Scan for the cell matching the given text and deliver its [X, Y] coordinate at center. 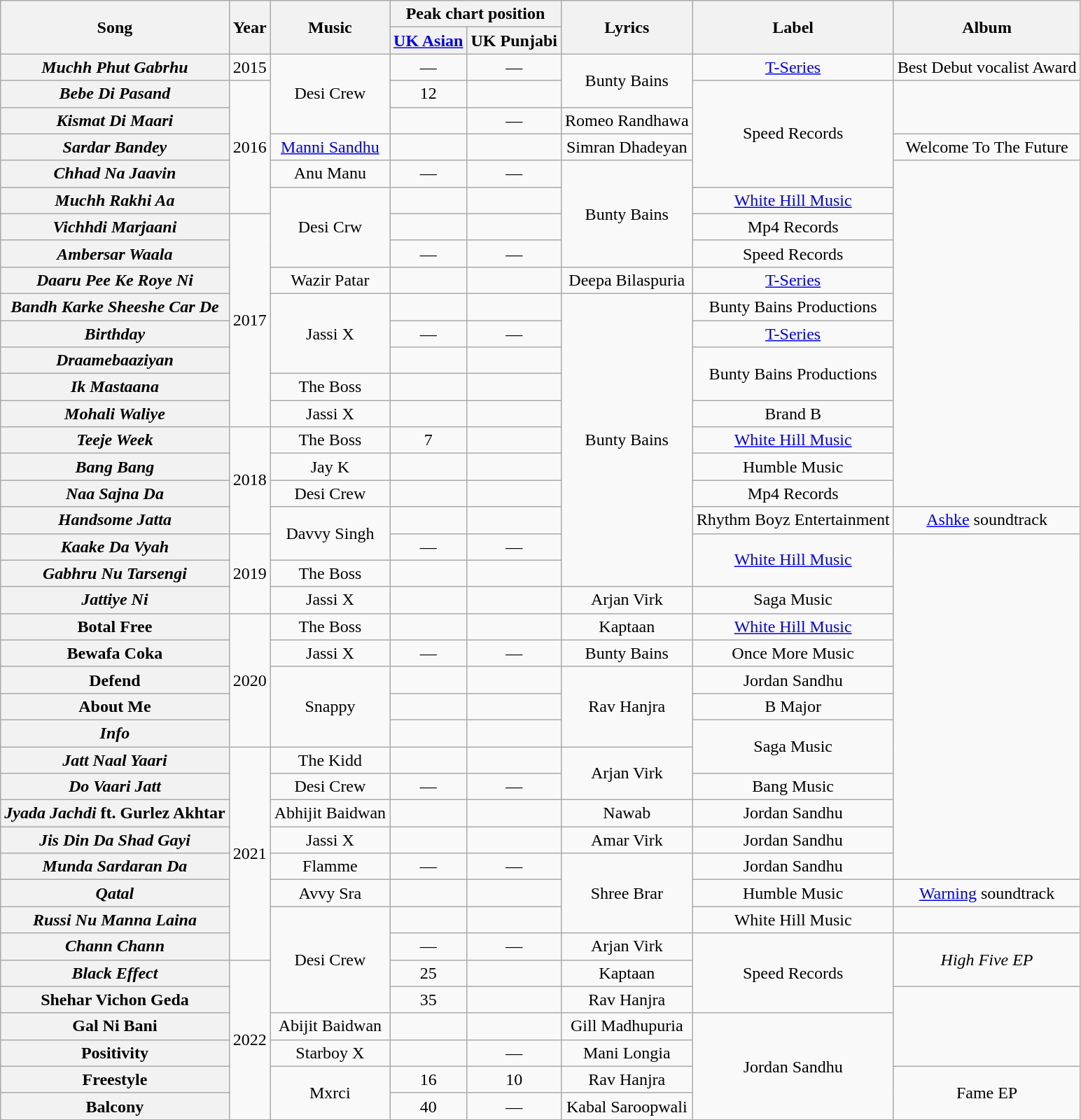
Brand B [793, 414]
Kaake Da Vyah [115, 547]
10 [514, 1079]
Botal Free [115, 626]
2015 [249, 67]
Romeo Randhawa [627, 120]
2019 [249, 573]
Vichhdi Marjaani [115, 227]
Chhad Na Jaavin [115, 174]
Abijit Baidwan [330, 1026]
Daaru Pee Ke Roye Ni [115, 280]
Jis Din Da Shad Gayi [115, 840]
Best Debut vocalist Award [987, 67]
Kabal Saroopwali [627, 1106]
Do Vaari Jatt [115, 787]
Deepa Bilaspuria [627, 280]
Bandh Karke Sheeshe Car De [115, 307]
Welcome To The Future [987, 147]
Label [793, 27]
High Five EP [987, 960]
Mxrci [330, 1093]
Bebe Di Pasand [115, 94]
Bewafa Coka [115, 653]
Lyrics [627, 27]
Info [115, 733]
35 [428, 1000]
12 [428, 94]
Birthday [115, 334]
Ambersar Waala [115, 253]
Mani Longia [627, 1053]
B Major [793, 706]
Once More Music [793, 653]
Russi Nu Manna Laina [115, 920]
Chann Chann [115, 946]
Abhijit Baidwan [330, 813]
Bang Music [793, 787]
Rhythm Boyz Entertainment [793, 520]
2022 [249, 1039]
Muchh Rakhi Aa [115, 200]
2018 [249, 480]
Snappy [330, 706]
Shehar Vichon Geda [115, 1000]
Flamme [330, 867]
Shree Brar [627, 893]
Munda Sardaran Da [115, 867]
Draamebaaziyan [115, 360]
Ik Mastaana [115, 387]
Bang Bang [115, 467]
Music [330, 27]
Jatt Naal Yaari [115, 759]
7 [428, 440]
Wazir Patar [330, 280]
Starboy X [330, 1053]
Kismat Di Maari [115, 120]
Davvy Singh [330, 533]
Year [249, 27]
Jyada Jachdi ft. Gurlez Akhtar [115, 813]
Gal Ni Bani [115, 1026]
Ashke soundtrack [987, 520]
Avvy Sra [330, 893]
Naa Sajna Da [115, 493]
2020 [249, 680]
Peak chart position [476, 14]
Qatal [115, 893]
Muchh Phut Gabrhu [115, 67]
Gabhru Nu Tarsengi [115, 573]
Balcony [115, 1106]
Defend [115, 680]
25 [428, 973]
Nawab [627, 813]
Desi Crw [330, 227]
Amar Virk [627, 840]
2016 [249, 147]
2017 [249, 320]
Positivity [115, 1053]
2021 [249, 853]
Album [987, 27]
Sardar Bandey [115, 147]
Fame EP [987, 1093]
Mohali Waliye [115, 414]
Freestyle [115, 1079]
40 [428, 1106]
Jay K [330, 467]
Manni Sandhu [330, 147]
16 [428, 1079]
UK Punjabi [514, 41]
UK Asian [428, 41]
Simran Dhadeyan [627, 147]
The Kidd [330, 759]
About Me [115, 706]
Handsome Jatta [115, 520]
Gill Madhupuria [627, 1026]
Warning soundtrack [987, 893]
Jattiye Ni [115, 600]
Song [115, 27]
Black Effect [115, 973]
Anu Manu [330, 174]
Teeje Week [115, 440]
